Capture the cell that displays the provided text and extract its (x, y) central coordinate. 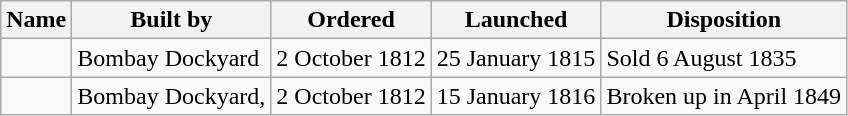
15 January 1816 (516, 96)
Sold 6 August 1835 (724, 58)
Disposition (724, 20)
Bombay Dockyard (172, 58)
25 January 1815 (516, 58)
Bombay Dockyard, (172, 96)
Launched (516, 20)
Name (36, 20)
Ordered (351, 20)
Built by (172, 20)
Broken up in April 1849 (724, 96)
